Find where the given text appears and provide that cell's center as [x, y] coordinate. 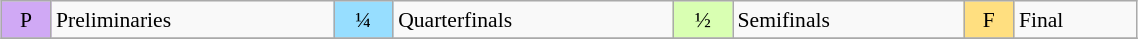
Semifinals [848, 20]
P [26, 20]
Preliminaries [192, 20]
Final [1076, 20]
¼ [364, 20]
½ [702, 20]
F [989, 20]
Quarterfinals [533, 20]
